Pinpoint the cell where the given text exists, returning its [x, y] midpoint coordinate. 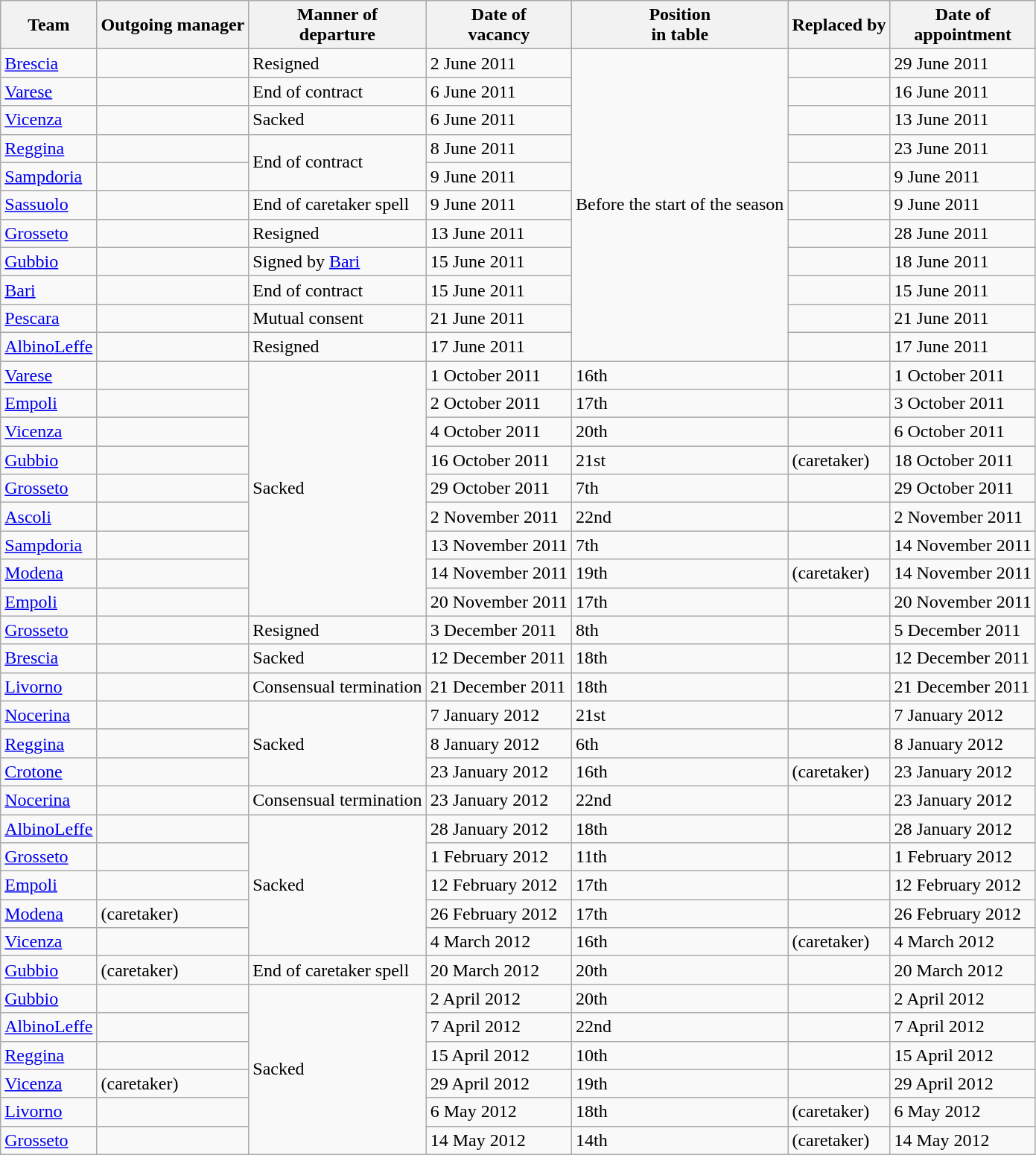
Outgoing manager [173, 25]
10th [680, 1055]
Ascoli [49, 517]
Before the start of the season [680, 206]
Date ofvacancy [499, 25]
2 October 2011 [499, 404]
14th [680, 1140]
11th [680, 857]
Positionin table [680, 25]
29 June 2011 [962, 63]
Pescara [49, 318]
6th [680, 743]
16 June 2011 [962, 92]
Date of appointment [962, 25]
Crotone [49, 771]
Replaced by [839, 25]
8 June 2011 [499, 148]
18 October 2011 [962, 460]
Signed by Bari [337, 261]
2 June 2011 [499, 63]
4 October 2011 [499, 432]
16 October 2011 [499, 460]
23 June 2011 [962, 148]
Team [49, 25]
18 June 2011 [962, 261]
3 December 2011 [499, 630]
6 October 2011 [962, 432]
Mutual consent [337, 318]
Manner ofdeparture [337, 25]
28 June 2011 [962, 233]
Bari [49, 290]
13 November 2011 [499, 545]
3 October 2011 [962, 404]
Sassuolo [49, 205]
8th [680, 630]
5 December 2011 [962, 630]
